Detect which cell encompasses the target text, then output its [x, y] center coordinate. 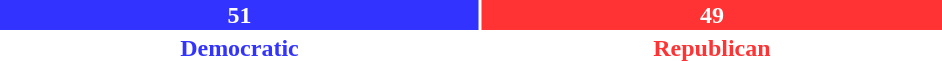
49 [712, 15]
51 [240, 15]
